Identify which cell holds the provided text, then report its (X, Y) central coordinate. 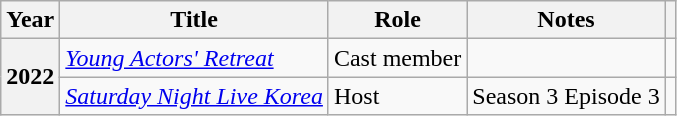
Title (194, 20)
Year (30, 20)
Host (397, 96)
Saturday Night Live Korea (194, 96)
Cast member (397, 58)
Notes (566, 20)
2022 (30, 77)
Young Actors' Retreat (194, 58)
Season 3 Episode 3 (566, 96)
Role (397, 20)
